Identify which cell holds the provided text, then report its (x, y) central coordinate. 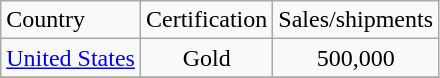
Certification (206, 20)
United States (71, 58)
500,000 (356, 58)
Gold (206, 58)
Country (71, 20)
Sales/shipments (356, 20)
